Pinpoint the cell where the given text exists, returning its [x, y] midpoint coordinate. 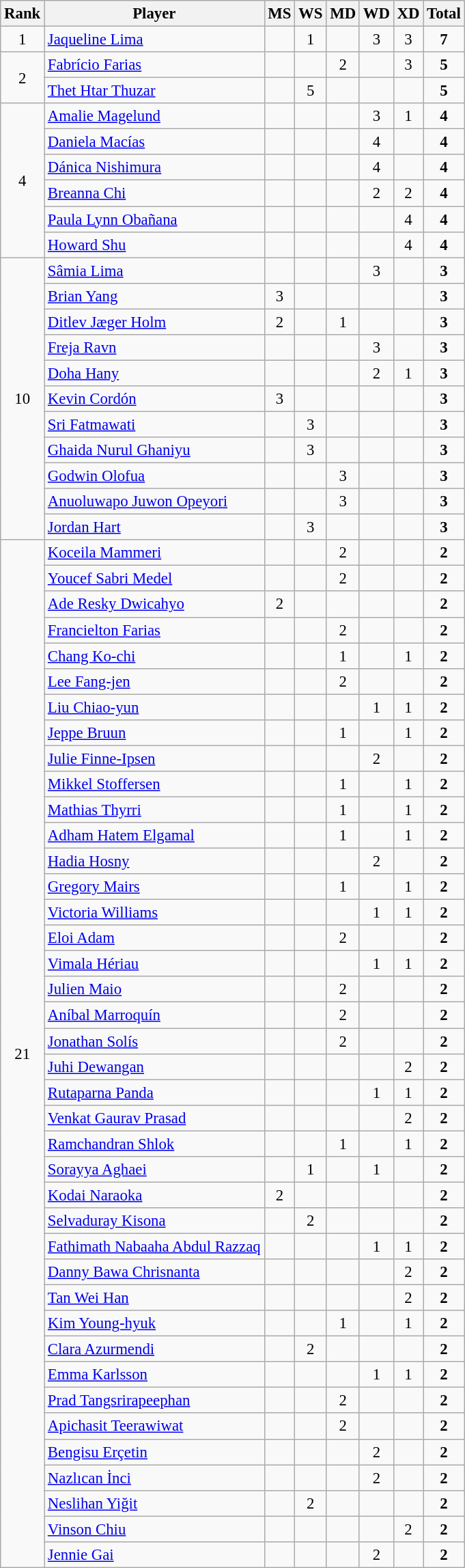
21 [23, 1054]
Player [154, 14]
Julie Finne-Ipsen [154, 758]
Selvaduray Kisona [154, 1221]
Aníbal Marroquín [154, 1015]
XD [408, 14]
Dánica Nishimura [154, 167]
Jaqueline Lima [154, 40]
Ghaida Nurul Ghaniyu [154, 450]
Breanna Chi [154, 193]
Youcef Sabri Medel [154, 579]
Sâmia Lima [154, 271]
Brian Yang [154, 296]
Mathias Thyrri [154, 810]
Koceila Mammeri [154, 553]
Ditlev Jæger Holm [154, 322]
Kevin Cordón [154, 399]
Vimala Hériau [154, 964]
Eloi Adam [154, 938]
Julien Maio [154, 990]
Prad Tangsrirapeephan [154, 1401]
Rutaparna Panda [154, 1092]
Venkat Gaurav Prasad [154, 1118]
Neslihan Yiğit [154, 1503]
Juhi Dewangan [154, 1067]
Godwin Olofua [154, 476]
Nazlıcan İnci [154, 1478]
Clara Azurmendi [154, 1349]
10 [23, 399]
Mikkel Stoffersen [154, 784]
Doha Hany [154, 373]
Jordan Hart [154, 527]
Hadia Hosny [154, 862]
Amalie Magelund [154, 116]
Jeppe Bruun [154, 733]
Rank [23, 14]
Fathimath Nabaaha Abdul Razzaq [154, 1246]
Tan Wei Han [154, 1298]
WD [376, 14]
Adham Hatem Elgamal [154, 836]
Jennie Gai [154, 1555]
Ade Resky Dwicahyo [154, 605]
Gregory Mairs [154, 887]
Liu Chiao-yun [154, 707]
Sorayya Aghaei [154, 1170]
Apichasit Teerawiwat [154, 1427]
Anuoluwapo Juwon Opeyori [154, 501]
Thet Htar Thuzar [154, 91]
Total [444, 14]
Emma Karlsson [154, 1375]
WS [311, 14]
Sri Fatmawati [154, 424]
Jonathan Solís [154, 1041]
Victoria Williams [154, 913]
Freja Ravn [154, 348]
Kodai Naraoka [154, 1195]
Chang Ko-chi [154, 656]
Bengisu Erçetin [154, 1452]
Fabrício Farias [154, 65]
Paula Lynn Obañana [154, 219]
Francielton Farias [154, 630]
MD [343, 14]
Danny Bawa Chrisnanta [154, 1272]
MS [280, 14]
Lee Fang-jen [154, 681]
Daniela Macías [154, 142]
Kim Young-hyuk [154, 1323]
Ramchandran Shlok [154, 1144]
Howard Shu [154, 245]
7 [444, 40]
Vinson Chiu [154, 1529]
